Detect which cell encompasses the target text, then output its [x, y] center coordinate. 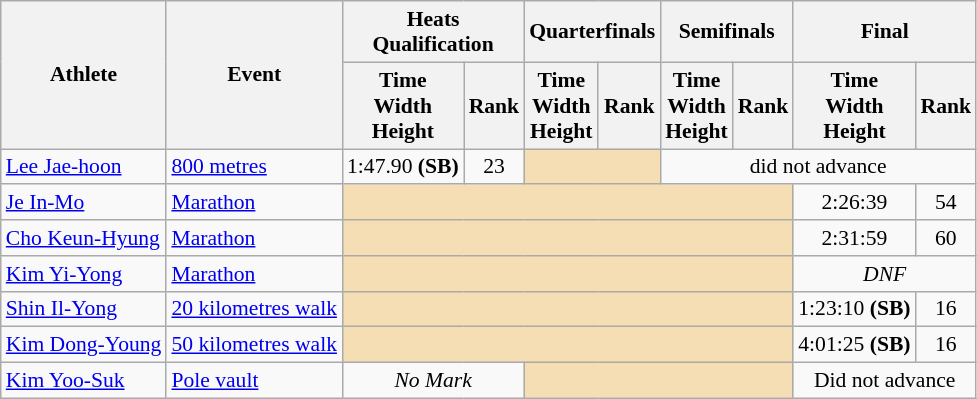
60 [946, 238]
54 [946, 203]
2:31:59 [854, 238]
Lee Jae-hoon [84, 167]
did not advance [818, 167]
Kim Yi-Yong [84, 274]
50 kilometres walk [254, 345]
Quarterfinals [592, 32]
HeatsQualification [433, 32]
1:47.90 (SB) [403, 167]
1:23:10 (SB) [854, 309]
Cho Keun-Hyung [84, 238]
DNF [884, 274]
Kim Dong-Young [84, 345]
Athlete [84, 75]
2:26:39 [854, 203]
Event [254, 75]
4:01:25 (SB) [854, 345]
Kim Yoo-Suk [84, 381]
Pole vault [254, 381]
Shin Il-Yong [84, 309]
Semifinals [726, 32]
Did not advance [884, 381]
800 metres [254, 167]
23 [494, 167]
20 kilometres walk [254, 309]
No Mark [433, 381]
Final [884, 32]
Je In-Mo [84, 203]
